Scan for the cell matching the given text and deliver its [X, Y] coordinate at center. 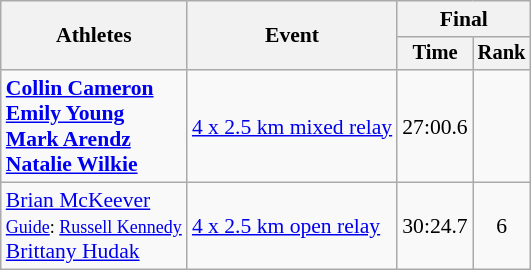
Event [292, 36]
30:24.7 [434, 226]
4 x 2.5 km mixed relay [292, 126]
Athletes [94, 36]
Brian McKeeverGuide: Russell KennedyBrittany Hudak [94, 226]
4 x 2.5 km open relay [292, 226]
Collin CameronEmily YoungMark ArendzNatalie Wilkie [94, 126]
6 [502, 226]
27:00.6 [434, 126]
Rank [502, 54]
Final [464, 19]
Time [434, 54]
